For the text-containing cell, return its midpoint in (x, y) coordinate format. 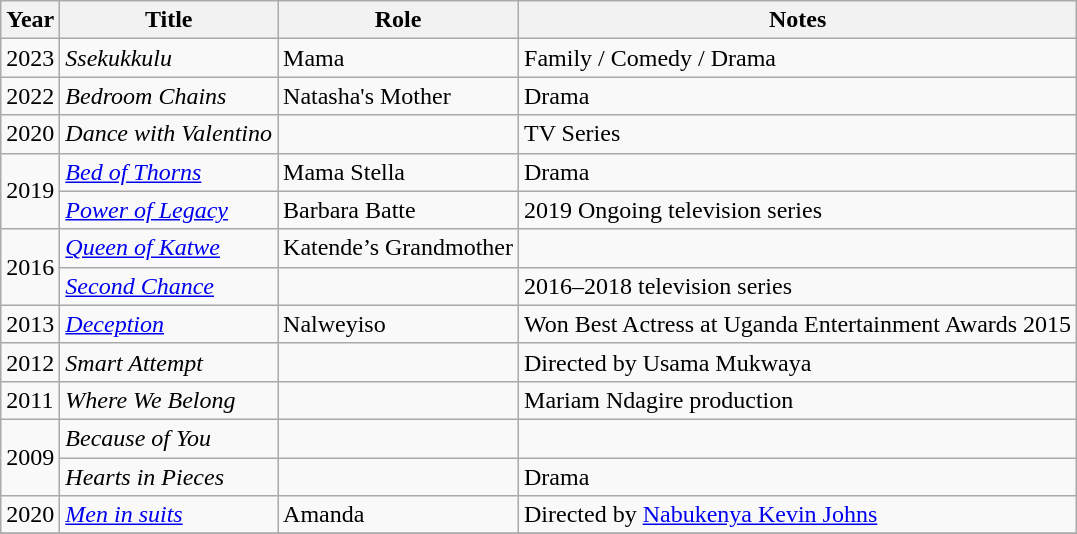
2016 (30, 267)
Directed by Nabukenya Kevin Johns (798, 515)
2019 Ongoing television series (798, 210)
2022 (30, 96)
2023 (30, 58)
2011 (30, 400)
Natasha's Mother (398, 96)
Family / Comedy / Drama (798, 58)
Role (398, 20)
Deception (169, 324)
Queen of Katwe (169, 248)
Bed of Thorns (169, 172)
Directed by Usama Mukwaya (798, 362)
Dance with Valentino (169, 134)
Hearts in Pieces (169, 477)
Nalweyiso (398, 324)
TV Series (798, 134)
Year (30, 20)
Mama Stella (398, 172)
Barbara Batte (398, 210)
Bedroom Chains (169, 96)
Mama (398, 58)
Amanda (398, 515)
Second Chance (169, 286)
2019 (30, 191)
Won Best Actress at Uganda Entertainment Awards 2015 (798, 324)
2009 (30, 457)
Where We Belong (169, 400)
Title (169, 20)
2013 (30, 324)
Smart Attempt (169, 362)
Notes (798, 20)
Katende’s Grandmother (398, 248)
2016–2018 television series (798, 286)
Mariam Ndagire production (798, 400)
Power of Legacy (169, 210)
Men in suits (169, 515)
Because of You (169, 438)
2012 (30, 362)
Ssekukkulu (169, 58)
